Return [x, y] of the center of cell containing provided text 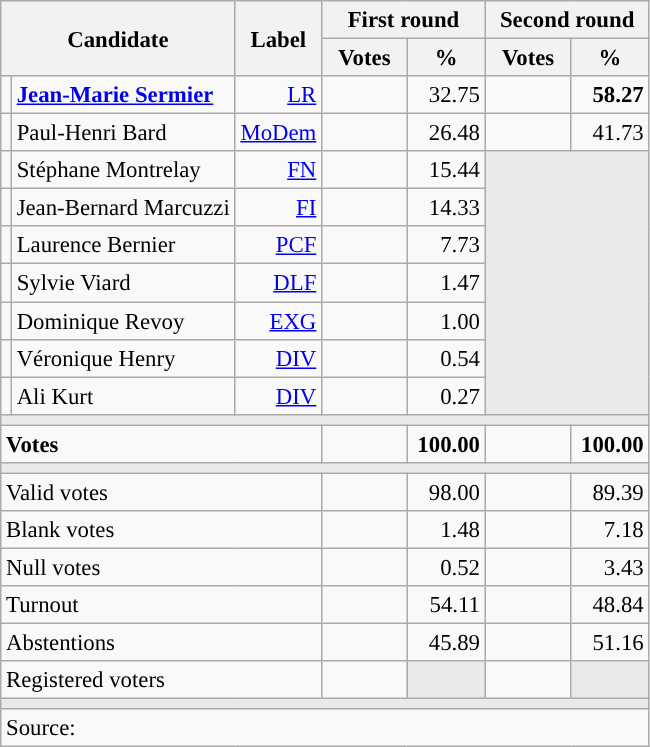
Véronique Henry [123, 358]
7.73 [446, 245]
Jean-Bernard Marcuzzi [123, 208]
Stéphane Montrelay [123, 170]
Ali Kurt [123, 396]
Null votes [162, 567]
15.44 [446, 170]
Paul-Henri Bard [123, 133]
41.73 [610, 133]
Abstentions [162, 643]
7.18 [610, 530]
Blank votes [162, 530]
Dominique Revoy [123, 321]
Source: [325, 728]
EXG [278, 321]
0.52 [446, 567]
First round [404, 20]
58.27 [610, 95]
0.27 [446, 396]
0.54 [446, 358]
14.33 [446, 208]
Laurence Bernier [123, 245]
Sylvie Viard [123, 283]
45.89 [446, 643]
LR [278, 95]
FN [278, 170]
FI [278, 208]
Registered voters [162, 680]
48.84 [610, 605]
Candidate [118, 38]
Second round [567, 20]
Turnout [162, 605]
32.75 [446, 95]
Valid votes [162, 492]
54.11 [446, 605]
89.39 [610, 492]
Label [278, 38]
1.47 [446, 283]
MoDem [278, 133]
98.00 [446, 492]
1.48 [446, 530]
26.48 [446, 133]
Jean-Marie Sermier [123, 95]
DLF [278, 283]
1.00 [446, 321]
PCF [278, 245]
51.16 [610, 643]
3.43 [610, 567]
